Return [X, Y] of the center of cell containing provided text 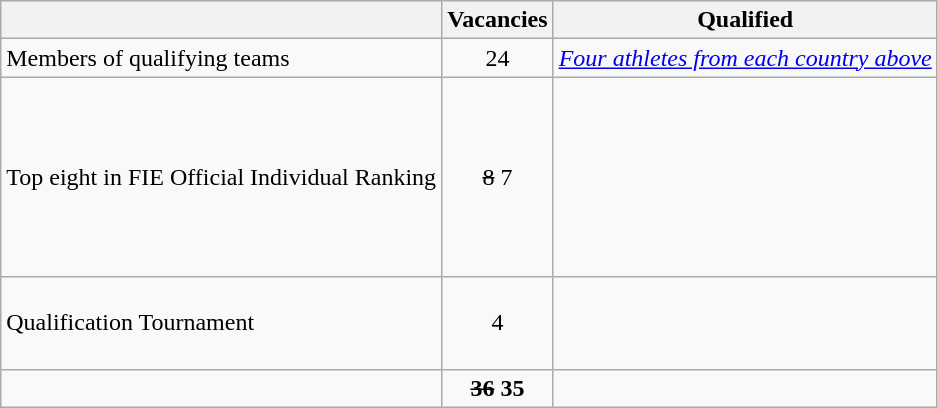
Four athletes from each country above [745, 58]
Qualification Tournament [222, 323]
36 35 [498, 388]
Members of qualifying teams [222, 58]
24 [498, 58]
4 [498, 323]
8 7 [498, 177]
Vacancies [498, 20]
Qualified [745, 20]
Top eight in FIE Official Individual Ranking [222, 177]
